Search for the cell housing the specified text and yield its [x, y] center coordinate. 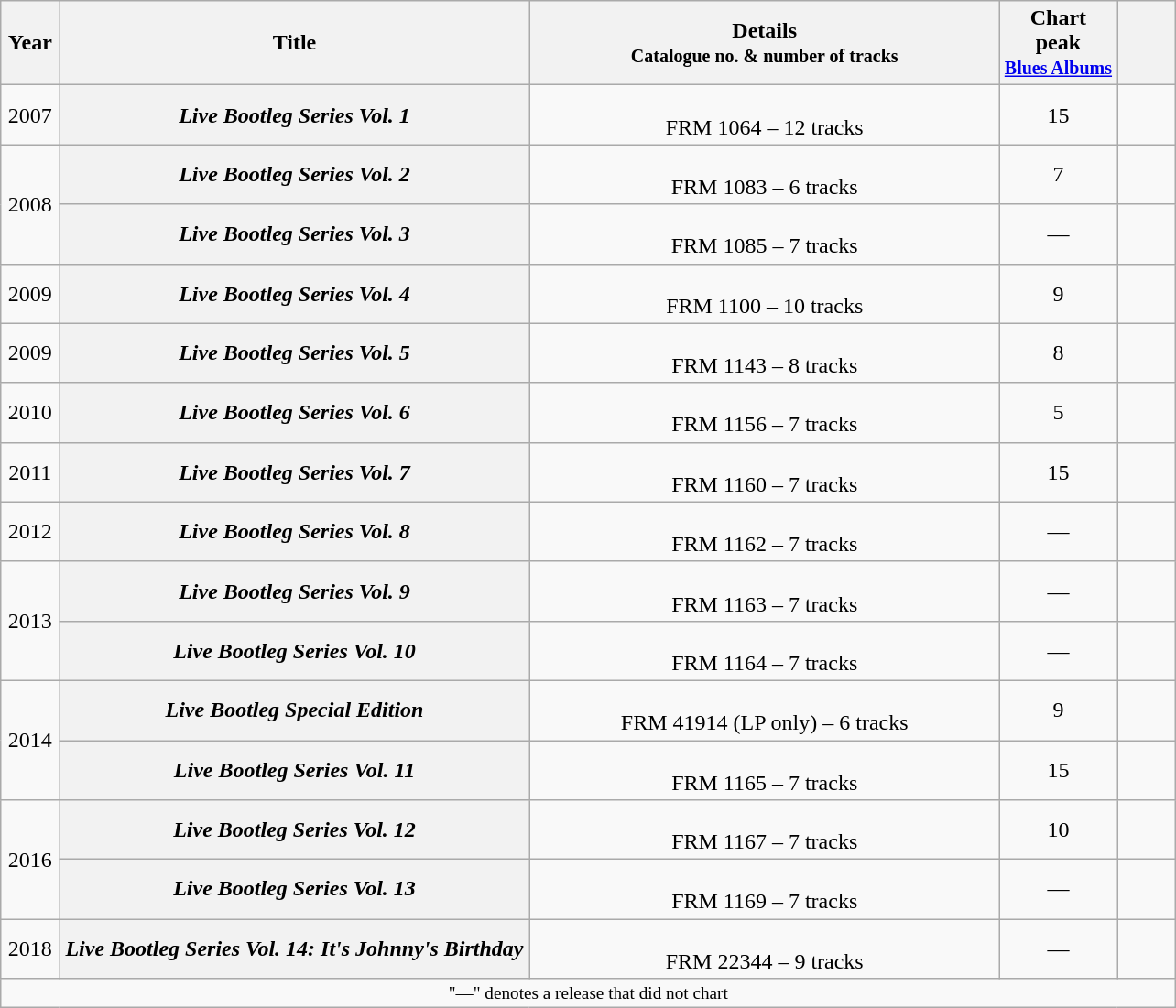
FRM 1164 – 7 tracks [764, 650]
Live Bootleg Series Vol. 12 [295, 829]
FRM 1169 – 7 tracks [764, 890]
FRM 1085 – 7 tracks [764, 234]
Title [295, 43]
Year [30, 43]
2012 [30, 531]
2011 [30, 472]
FRM 1083 – 6 tracks [764, 174]
Live Bootleg Series Vol. 2 [295, 174]
Live Bootleg Series Vol. 7 [295, 472]
FRM 1165 – 7 tracks [764, 769]
FRM 22344 – 9 tracks [764, 948]
Live Bootleg Series Vol. 9 [295, 591]
FRM 1143 – 8 tracks [764, 353]
Live Bootleg Series Vol. 1 [295, 115]
2010 [30, 412]
DetailsCatalogue no. & number of tracks [764, 43]
FRM 1100 – 10 tracks [764, 293]
Live Bootleg Special Edition [295, 710]
2016 [30, 860]
"—" denotes a release that did not chart [588, 993]
Live Bootleg Series Vol. 10 [295, 650]
10 [1058, 829]
FRM 41914 (LP only) – 6 tracks [764, 710]
FRM 1163 – 7 tracks [764, 591]
2013 [30, 621]
2014 [30, 740]
2008 [30, 204]
FRM 1156 – 7 tracks [764, 412]
FRM 1064 – 12 tracks [764, 115]
Live Bootleg Series Vol. 4 [295, 293]
Live Bootleg Series Vol. 13 [295, 890]
FRM 1167 – 7 tracks [764, 829]
2007 [30, 115]
ChartpeakBlues Albums [1058, 43]
Live Bootleg Series Vol. 14: It's Johnny's Birthday [295, 948]
Live Bootleg Series Vol. 6 [295, 412]
Live Bootleg Series Vol. 3 [295, 234]
Live Bootleg Series Vol. 5 [295, 353]
FRM 1162 – 7 tracks [764, 531]
Live Bootleg Series Vol. 8 [295, 531]
5 [1058, 412]
8 [1058, 353]
2018 [30, 948]
Live Bootleg Series Vol. 11 [295, 769]
FRM 1160 – 7 tracks [764, 472]
7 [1058, 174]
